Extract the (x, y) coordinate from the center of the cell holding the provided text.  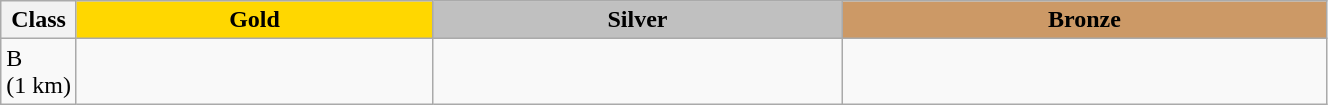
Gold (254, 20)
Class (39, 20)
B (1 km) (39, 72)
Bronze (1084, 20)
Silver (638, 20)
